Determine the (X, Y) coordinate at the center of the cell enclosing the given text.  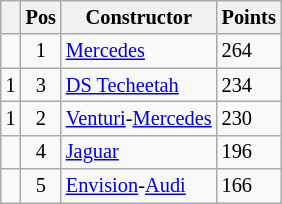
Envision-Audi (139, 186)
DS Techeetah (139, 85)
230 (249, 118)
166 (249, 186)
Points (249, 17)
Pos (41, 17)
196 (249, 152)
Jaguar (139, 152)
234 (249, 85)
4 (41, 152)
Venturi-Mercedes (139, 118)
Mercedes (139, 51)
264 (249, 51)
3 (41, 85)
5 (41, 186)
Constructor (139, 17)
2 (41, 118)
